From the cell containing the given text, extract its center point as (X, Y) coordinate. 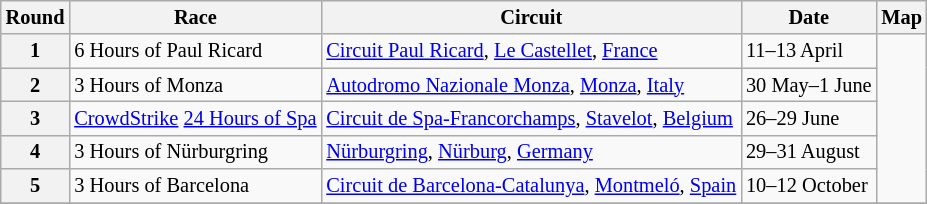
Autodromo Nazionale Monza, Monza, Italy (531, 85)
Round (36, 17)
Race (195, 17)
3 Hours of Barcelona (195, 186)
Map (901, 17)
3 Hours of Nürburgring (195, 152)
Circuit de Spa-Francorchamps, Stavelot, Belgium (531, 118)
Nürburgring, Nürburg, Germany (531, 152)
30 May–1 June (808, 85)
3 (36, 118)
6 Hours of Paul Ricard (195, 51)
1 (36, 51)
CrowdStrike 24 Hours of Spa (195, 118)
26–29 June (808, 118)
11–13 April (808, 51)
Circuit Paul Ricard, Le Castellet, France (531, 51)
3 Hours of Monza (195, 85)
Circuit de Barcelona-Catalunya, Montmeló, Spain (531, 186)
4 (36, 152)
10–12 October (808, 186)
Circuit (531, 17)
Date (808, 17)
29–31 August (808, 152)
2 (36, 85)
5 (36, 186)
